Identify which cell holds the provided text, then report its [x, y] central coordinate. 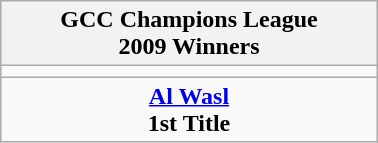
GCC Champions League 2009 Winners [189, 34]
Al Wasl1st Title [189, 110]
